Scan for the cell matching the given text and deliver its [X, Y] coordinate at center. 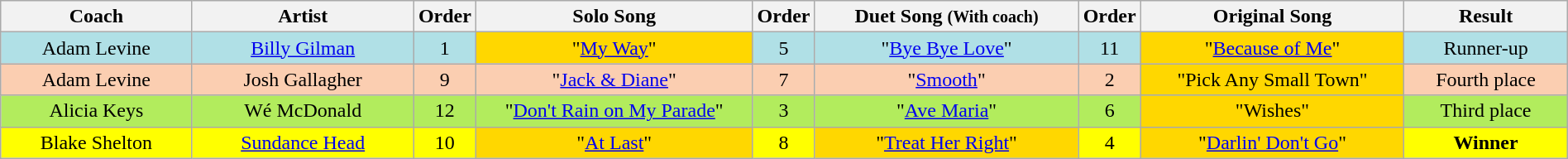
Alicia Keys [96, 111]
"Smooth" [946, 79]
Duet Song (With coach) [946, 17]
12 [445, 111]
Original Song [1272, 17]
9 [445, 79]
10 [445, 142]
Josh Gallagher [303, 79]
5 [784, 48]
"My Way" [614, 48]
Blake Shelton [96, 142]
Billy Gilman [303, 48]
"Don't Rain on My Parade" [614, 111]
2 [1110, 79]
"Because of Me" [1272, 48]
8 [784, 142]
Wé McDonald [303, 111]
"Darlin' Don't Go" [1272, 142]
1 [445, 48]
"At Last" [614, 142]
"Bye Bye Love" [946, 48]
11 [1110, 48]
3 [784, 111]
"Treat Her Right" [946, 142]
"Ave Maria" [946, 111]
Artist [303, 17]
7 [784, 79]
Runner-up [1485, 48]
Third place [1485, 111]
Coach [96, 17]
Fourth place [1485, 79]
"Jack & Diane" [614, 79]
Result [1485, 17]
Winner [1485, 142]
"Pick Any Small Town" [1272, 79]
6 [1110, 111]
Solo Song [614, 17]
"Wishes" [1272, 111]
4 [1110, 142]
Sundance Head [303, 142]
